Provide the (X, Y) coordinate of the cell's center where the given text is located.  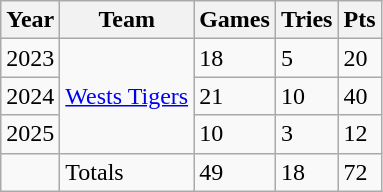
Wests Tigers (127, 96)
12 (360, 134)
72 (360, 172)
20 (360, 58)
2025 (30, 134)
3 (306, 134)
Totals (127, 172)
Games (235, 20)
Tries (306, 20)
40 (360, 96)
2023 (30, 58)
5 (306, 58)
21 (235, 96)
Team (127, 20)
49 (235, 172)
2024 (30, 96)
Pts (360, 20)
Year (30, 20)
